Detect which cell encompasses the target text, then output its [x, y] center coordinate. 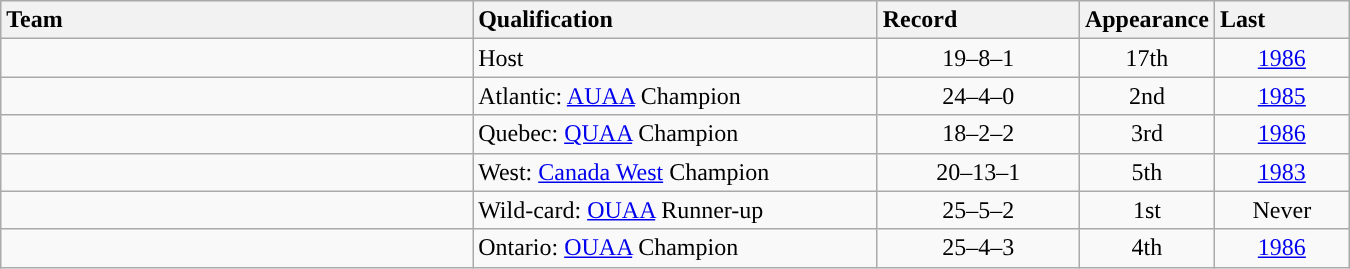
4th [1146, 248]
Atlantic: AUAA Champion [675, 96]
Record [978, 20]
3rd [1146, 134]
24–4–0 [978, 96]
Last [1282, 20]
Never [1282, 210]
1st [1146, 210]
1983 [1282, 172]
20–13–1 [978, 172]
19–8–1 [978, 58]
Ontario: OUAA Champion [675, 248]
1985 [1282, 96]
18–2–2 [978, 134]
Qualification [675, 20]
25–5–2 [978, 210]
5th [1146, 172]
Team [237, 20]
Quebec: QUAA Champion [675, 134]
17th [1146, 58]
Wild-card: OUAA Runner-up [675, 210]
West: Canada West Champion [675, 172]
25–4–3 [978, 248]
2nd [1146, 96]
Host [675, 58]
Appearance [1146, 20]
